Determine the [x, y] coordinate at the center of the cell enclosing the given text.  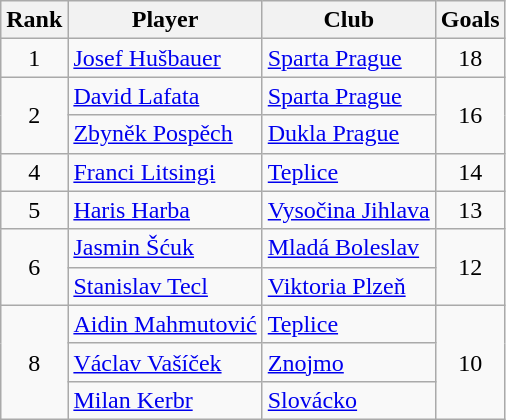
Viktoria Plzeň [348, 286]
Josef Hušbauer [165, 58]
Slovácko [348, 400]
16 [470, 115]
Vysočina Jihlava [348, 210]
Rank [34, 20]
8 [34, 362]
Zbyněk Pospěch [165, 134]
6 [34, 267]
Jasmin Šćuk [165, 248]
4 [34, 172]
12 [470, 267]
Aidin Mahmutović [165, 324]
5 [34, 210]
14 [470, 172]
Club [348, 20]
Milan Kerbr [165, 400]
13 [470, 210]
Goals [470, 20]
18 [470, 58]
Franci Litsingi [165, 172]
Václav Vašíček [165, 362]
Dukla Prague [348, 134]
Stanislav Tecl [165, 286]
2 [34, 115]
1 [34, 58]
Mladá Boleslav [348, 248]
David Lafata [165, 96]
Znojmo [348, 362]
Player [165, 20]
10 [470, 362]
Haris Harba [165, 210]
